From the cell containing the given text, extract its center point as [X, Y] coordinate. 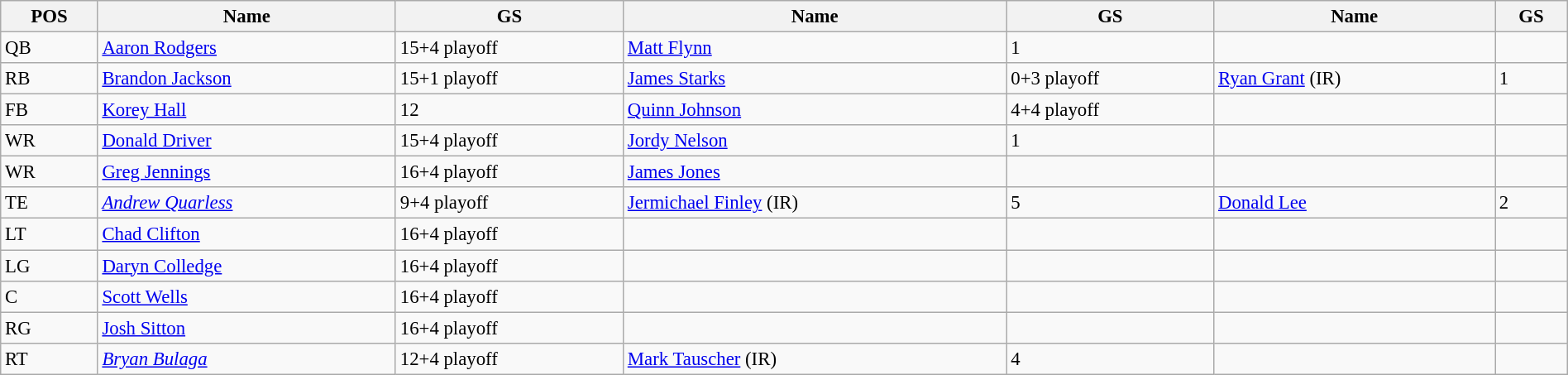
5 [1110, 203]
Scott Wells [246, 296]
Brandon Jackson [246, 79]
James Jones [815, 172]
4 [1110, 358]
QB [50, 48]
LT [50, 234]
TE [50, 203]
Mark Tauscher (IR) [815, 358]
C [50, 296]
2 [1532, 203]
Ryan Grant (IR) [1355, 79]
POS [50, 17]
Donald Lee [1355, 203]
0+3 playoff [1110, 79]
Jermichael Finley (IR) [815, 203]
Bryan Bulaga [246, 358]
12+4 playoff [509, 358]
Quinn Johnson [815, 110]
Daryn Colledge [246, 266]
9+4 playoff [509, 203]
Greg Jennings [246, 172]
Matt Flynn [815, 48]
Andrew Quarless [246, 203]
RB [50, 79]
RG [50, 328]
12 [509, 110]
Korey Hall [246, 110]
Josh Sitton [246, 328]
4+4 playoff [1110, 110]
Aaron Rodgers [246, 48]
RT [50, 358]
Jordy Nelson [815, 141]
James Starks [815, 79]
Donald Driver [246, 141]
Chad Clifton [246, 234]
LG [50, 266]
FB [50, 110]
15+1 playoff [509, 79]
